Scan for the cell matching the given text and deliver its [x, y] coordinate at center. 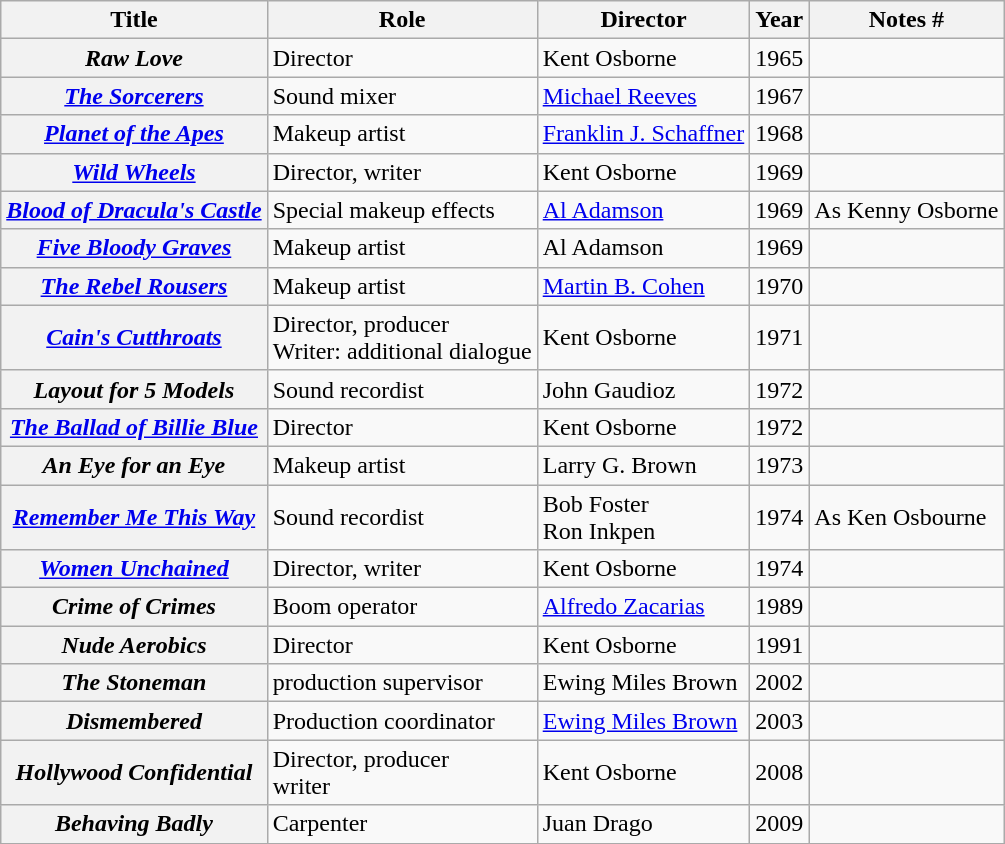
1973 [780, 465]
Dismembered [134, 721]
Franklin J. Schaffner [644, 134]
Boom operator [402, 607]
2008 [780, 772]
Carpenter [402, 824]
2003 [780, 721]
Layout for 5 Models [134, 389]
As Ken Osbourne [906, 516]
1971 [780, 338]
An Eye for an Eye [134, 465]
Hollywood Confidential [134, 772]
1965 [780, 58]
Michael Reeves [644, 96]
The Sorcerers [134, 96]
Cain's Cutthroats [134, 338]
Notes # [906, 20]
Director, producerWriter: additional dialogue [402, 338]
Role [402, 20]
production supervisor [402, 683]
2002 [780, 683]
1970 [780, 286]
Nude Aerobics [134, 645]
Crime of Crimes [134, 607]
Bob FosterRon Inkpen [644, 516]
Alfredo Zacarias [644, 607]
Special makeup effects [402, 210]
Raw Love [134, 58]
Larry G. Brown [644, 465]
John Gaudioz [644, 389]
Year [780, 20]
The Rebel Rousers [134, 286]
Wild Wheels [134, 172]
Planet of the Apes [134, 134]
1968 [780, 134]
Women Unchained [134, 569]
Sound mixer [402, 96]
Behaving Badly [134, 824]
As Kenny Osborne [906, 210]
Director, producerwriter [402, 772]
Five Bloody Graves [134, 248]
2009 [780, 824]
Juan Drago [644, 824]
1991 [780, 645]
The Ballad of Billie Blue [134, 427]
1989 [780, 607]
Blood of Dracula's Castle [134, 210]
The Stoneman [134, 683]
Martin B. Cohen [644, 286]
Production coordinator [402, 721]
1967 [780, 96]
Remember Me This Way [134, 516]
Title [134, 20]
